Locate the cell with the specified text and output its [x, y] center coordinate. 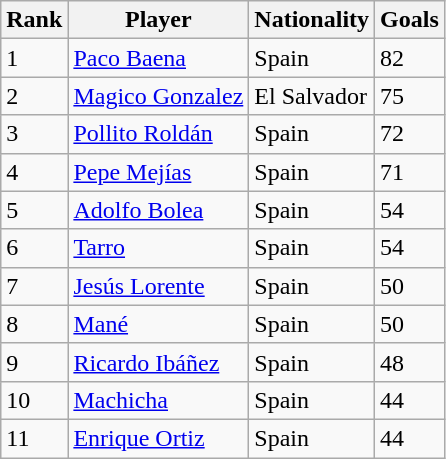
75 [410, 96]
82 [410, 58]
6 [34, 248]
5 [34, 210]
Magico Gonzalez [158, 96]
72 [410, 134]
Adolfo Bolea [158, 210]
Enrique Ortiz [158, 438]
1 [34, 58]
Tarro [158, 248]
71 [410, 172]
8 [34, 324]
48 [410, 362]
4 [34, 172]
Pepe Mejías [158, 172]
Machicha [158, 400]
Nationality [312, 20]
10 [34, 400]
2 [34, 96]
Goals [410, 20]
Ricardo Ibáñez [158, 362]
Player [158, 20]
9 [34, 362]
7 [34, 286]
Pollito Roldán [158, 134]
Paco Baena [158, 58]
Jesús Lorente [158, 286]
11 [34, 438]
Rank [34, 20]
El Salvador [312, 96]
3 [34, 134]
Mané [158, 324]
